Output the (X, Y) coordinate of the center of the cell containing the given text.  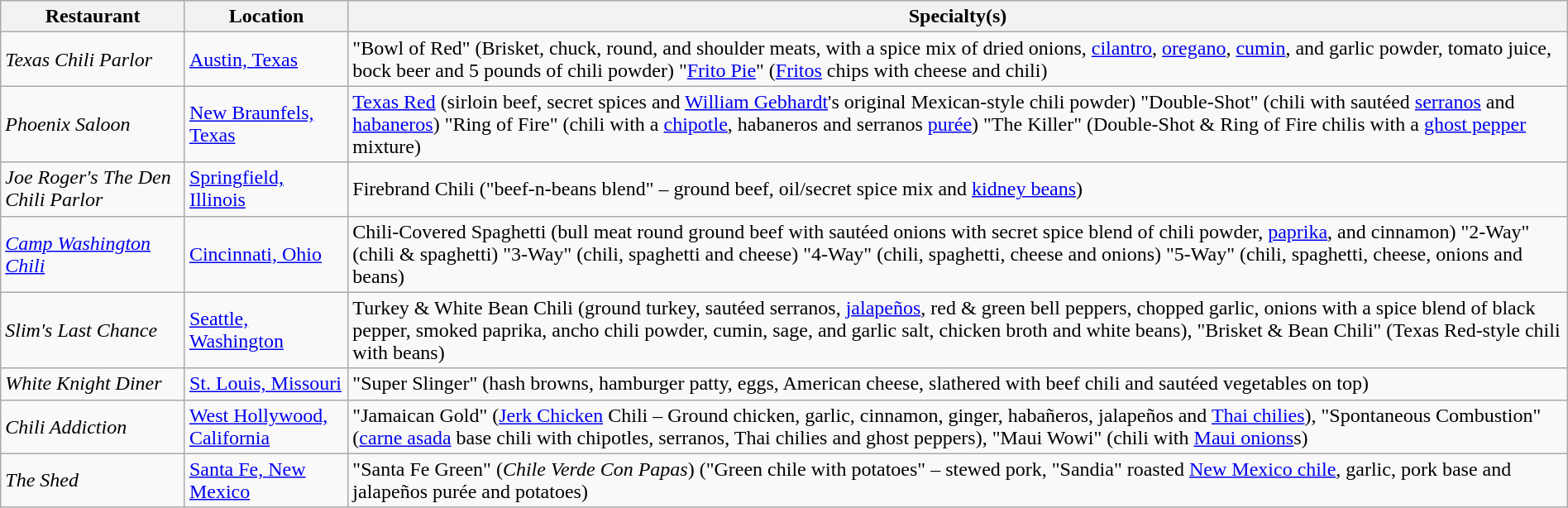
Texas Chili Parlor (93, 60)
Specialty(s) (958, 17)
Slim's Last Chance (93, 330)
Santa Fe, New Mexico (266, 480)
Camp Washington Chili (93, 254)
Phoenix Saloon (93, 124)
Springfield, Illinois (266, 189)
Restaurant (93, 17)
Firebrand Chili ("beef-n-beans blend" – ground beef, oil/secret spice mix and kidney beans) (958, 189)
New Braunfels, Texas (266, 124)
White Knight Diner (93, 384)
The Shed (93, 480)
West Hollywood, California (266, 427)
Cincinnati, Ohio (266, 254)
Chili Addiction (93, 427)
Austin, Texas (266, 60)
Joe Roger's The Den Chili Parlor (93, 189)
St. Louis, Missouri (266, 384)
Seattle, Washington (266, 330)
Location (266, 17)
"Super Slinger" (hash browns, hamburger patty, eggs, American cheese, slathered with beef chili and sautéed vegetables on top) (958, 384)
